For the text-containing cell, return its midpoint in [x, y] coordinate format. 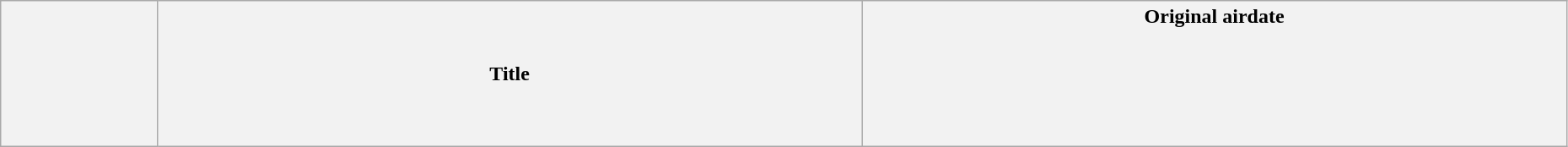
Title [509, 74]
Original airdate [1215, 74]
